Return [x, y] of the center of cell containing provided text 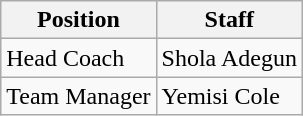
Position [78, 20]
Staff [229, 20]
Yemisi Cole [229, 96]
Head Coach [78, 58]
Shola Adegun [229, 58]
Team Manager [78, 96]
